Pinpoint the cell where the given text exists, returning its [X, Y] midpoint coordinate. 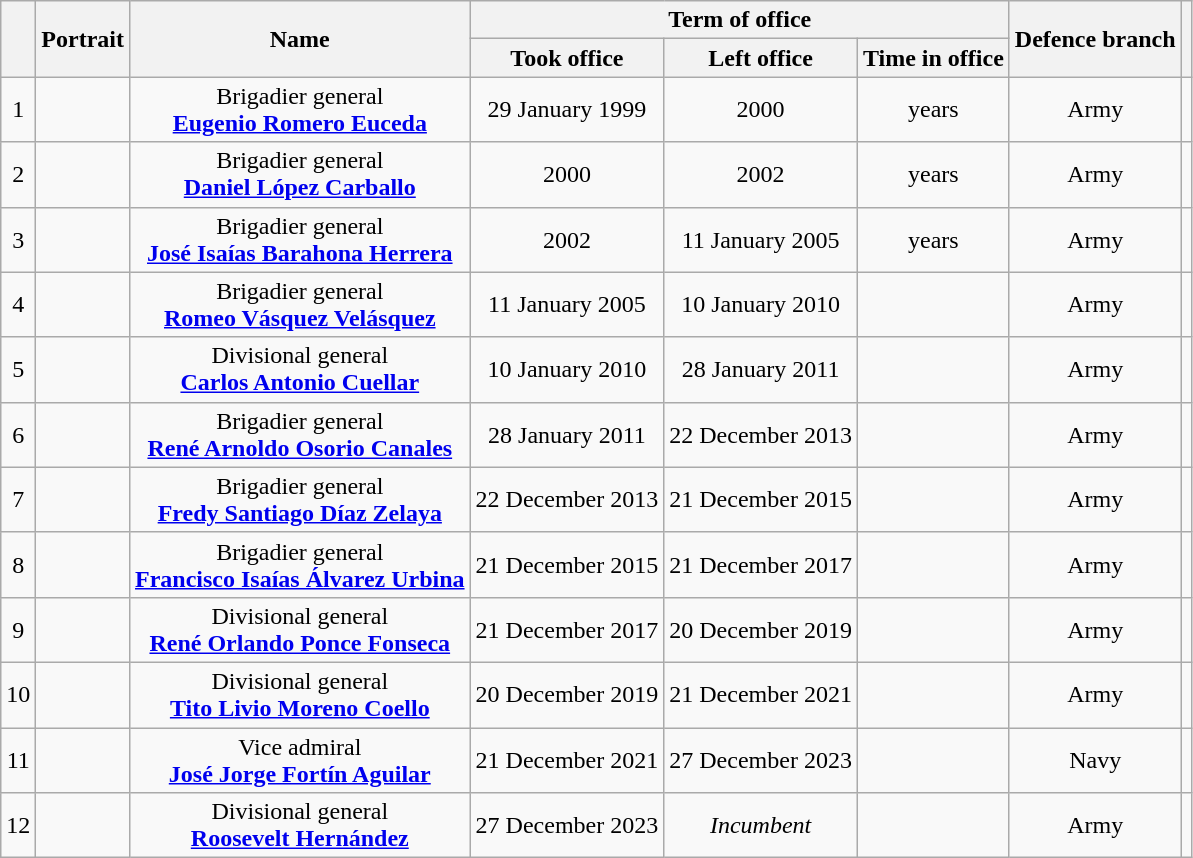
Vice admiralJosé Jorge Fortín Aguilar [300, 760]
Brigadier generalFrancisco Isaías Álvarez Urbina [300, 564]
29 January 1999 [567, 110]
9 [18, 630]
Brigadier generalFredy Santiago Díaz Zelaya [300, 500]
6 [18, 434]
Navy [1095, 760]
Name [300, 39]
1 [18, 110]
Brigadier generalJosé Isaías Barahona Herrera [300, 240]
10 [18, 694]
Divisional generalRoosevelt Hernández [300, 826]
7 [18, 500]
Defence branch [1095, 39]
Divisional generalTito Livio Moreno Coello [300, 694]
12 [18, 826]
Brigadier generalEugenio Romero Euceda [300, 110]
Divisional generalRené Orlando Ponce Fonseca [300, 630]
Term of office [740, 20]
3 [18, 240]
Took office [567, 58]
4 [18, 304]
Time in office [933, 58]
Divisional generalCarlos Antonio Cuellar [300, 370]
8 [18, 564]
5 [18, 370]
11 [18, 760]
Brigadier generalDaniel López Carballo [300, 174]
Brigadier generalRomeo Vásquez Velásquez [300, 304]
2 [18, 174]
Incumbent [761, 826]
Portrait [83, 39]
Left office [761, 58]
Brigadier generalRené Arnoldo Osorio Canales [300, 434]
